For the text-containing cell, return its midpoint in [X, Y] coordinate format. 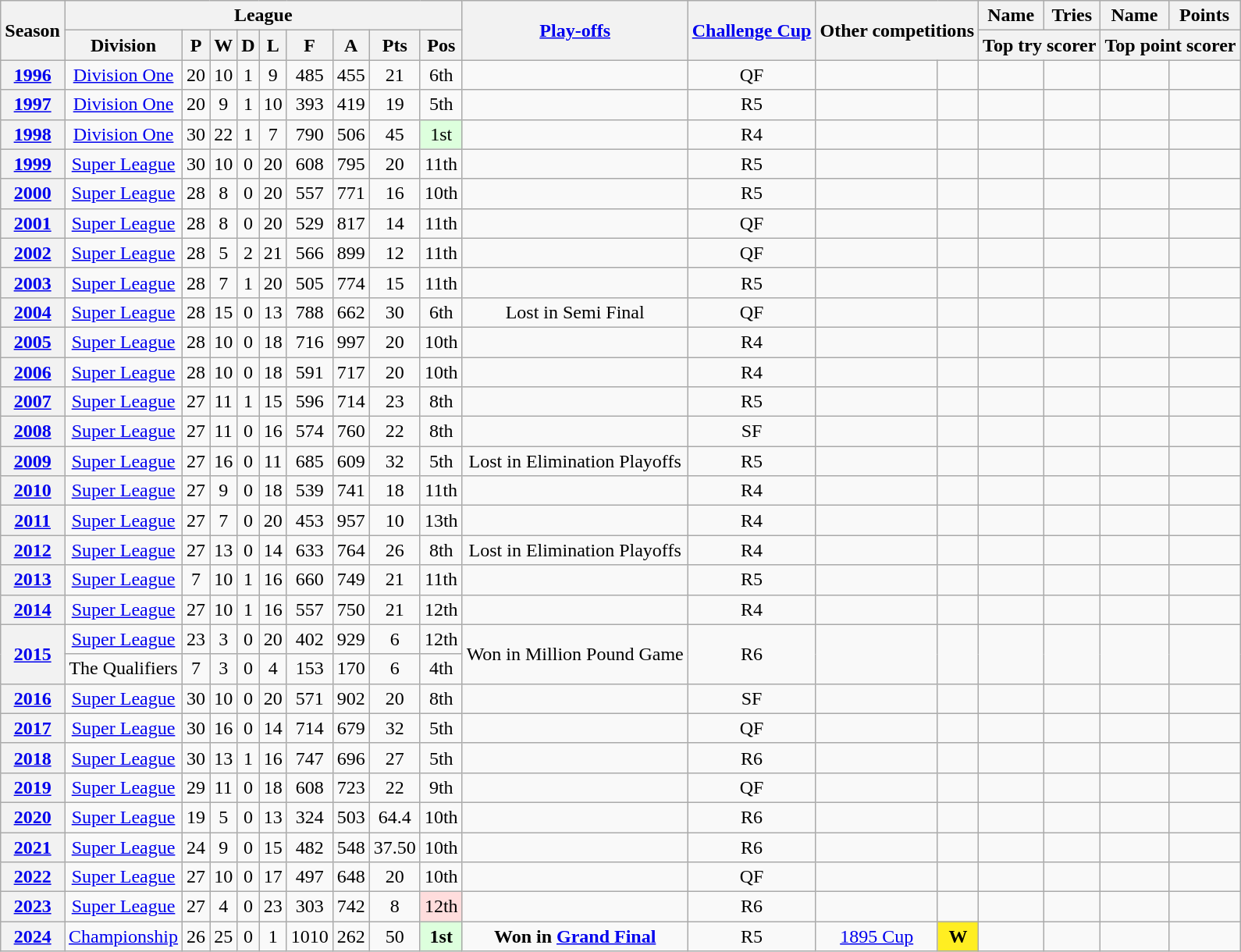
2024 [33, 936]
747 [309, 758]
790 [309, 134]
2022 [33, 877]
The Qualifiers [123, 669]
2018 [33, 758]
Won in Grand Final [574, 936]
596 [309, 402]
2019 [33, 787]
D [248, 45]
485 [309, 75]
2 [248, 253]
717 [351, 372]
633 [309, 550]
303 [309, 907]
685 [309, 461]
2023 [33, 907]
1895 Cup [877, 936]
997 [351, 342]
Top point scorer [1171, 45]
2016 [33, 698]
716 [309, 342]
2013 [33, 580]
P [197, 45]
Pts [395, 45]
505 [309, 282]
2017 [33, 728]
402 [309, 639]
1999 [33, 164]
1997 [33, 105]
17 [273, 877]
2000 [33, 194]
2009 [33, 461]
506 [351, 134]
25 [223, 936]
795 [351, 164]
2004 [33, 312]
957 [351, 520]
788 [309, 312]
1010 [309, 936]
Division [123, 45]
902 [351, 698]
24 [197, 847]
817 [351, 223]
2012 [33, 550]
749 [351, 580]
696 [351, 758]
899 [351, 253]
Season [33, 30]
2005 [33, 342]
Won in Million Pound Game [574, 654]
2020 [33, 817]
2008 [33, 432]
2006 [33, 372]
660 [309, 580]
Play-offs [574, 30]
170 [351, 669]
Points [1204, 16]
2021 [33, 847]
324 [309, 817]
750 [351, 609]
774 [351, 282]
2002 [33, 253]
503 [351, 817]
12 [395, 253]
723 [351, 787]
760 [351, 432]
2011 [33, 520]
64.4 [395, 817]
50 [395, 936]
2001 [33, 223]
2014 [33, 609]
648 [351, 877]
482 [309, 847]
453 [309, 520]
771 [351, 194]
Top try scorer [1040, 45]
A [351, 45]
497 [309, 877]
548 [351, 847]
571 [309, 698]
2010 [33, 491]
419 [351, 105]
13th [441, 520]
609 [351, 461]
529 [309, 223]
393 [309, 105]
F [309, 45]
Tries [1072, 16]
Challenge Cup [752, 30]
29 [197, 787]
Championship [123, 936]
L [273, 45]
2007 [33, 402]
679 [351, 728]
1996 [33, 75]
741 [351, 491]
2015 [33, 654]
455 [351, 75]
1998 [33, 134]
591 [309, 372]
League [263, 16]
37.50 [395, 847]
764 [351, 550]
2003 [33, 282]
45 [395, 134]
742 [351, 907]
539 [309, 491]
4th [441, 669]
574 [309, 432]
262 [351, 936]
Pos [441, 45]
929 [351, 639]
566 [309, 253]
662 [351, 312]
Other competitions [898, 30]
9th [441, 787]
Lost in Semi Final [574, 312]
153 [309, 669]
